Scan for the cell matching the given text and deliver its (x, y) coordinate at center. 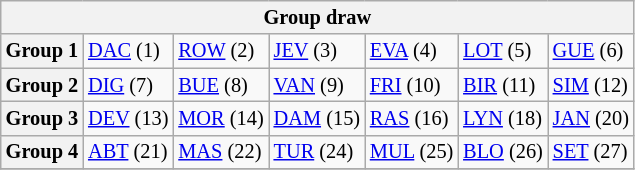
BIR (11) (503, 85)
LOT (5) (503, 51)
RAS (16) (412, 118)
Group 3 (42, 118)
MAS (22) (220, 152)
Group 2 (42, 85)
DAC (1) (128, 51)
DAM (15) (317, 118)
Group 1 (42, 51)
DEV (13) (128, 118)
MUL (25) (412, 152)
VAN (9) (317, 85)
TUR (24) (317, 152)
BUE (8) (220, 85)
SIM (12) (591, 85)
ABT (21) (128, 152)
JAN (20) (591, 118)
GUE (6) (591, 51)
MOR (14) (220, 118)
Group draw (318, 17)
SET (27) (591, 152)
FRI (10) (412, 85)
JEV (3) (317, 51)
Group 4 (42, 152)
ROW (2) (220, 51)
EVA (4) (412, 51)
DIG (7) (128, 85)
LYN (18) (503, 118)
BLO (26) (503, 152)
